Capture the cell that displays the provided text and extract its [x, y] central coordinate. 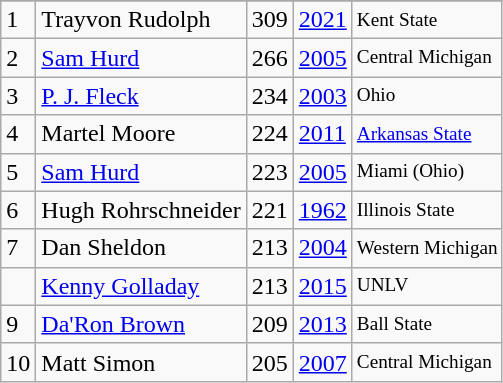
Trayvon Rudolph [141, 20]
Matt Simon [141, 362]
Dan Sheldon [141, 248]
Ohio [427, 96]
2 [18, 58]
P. J. Fleck [141, 96]
4 [18, 134]
205 [270, 362]
1 [18, 20]
2015 [322, 286]
2007 [322, 362]
Arkansas State [427, 134]
2021 [322, 20]
234 [270, 96]
309 [270, 20]
Miami (Ohio) [427, 172]
Kenny Golladay [141, 286]
9 [18, 324]
Kent State [427, 20]
7 [18, 248]
224 [270, 134]
Martel Moore [141, 134]
209 [270, 324]
3 [18, 96]
1962 [322, 210]
10 [18, 362]
266 [270, 58]
2013 [322, 324]
Illinois State [427, 210]
223 [270, 172]
Ball State [427, 324]
221 [270, 210]
6 [18, 210]
Western Michigan [427, 248]
UNLV [427, 286]
2003 [322, 96]
2004 [322, 248]
Hugh Rohrschneider [141, 210]
2011 [322, 134]
Da'Ron Brown [141, 324]
5 [18, 172]
